Identify which cell holds the provided text, then report its [x, y] central coordinate. 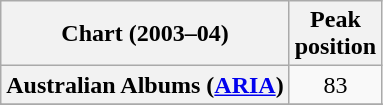
Chart (2003–04) [145, 34]
Australian Albums (ARIA) [145, 85]
83 [335, 85]
Peakposition [335, 34]
